Output the (x, y) coordinate of the center of the cell containing the given text.  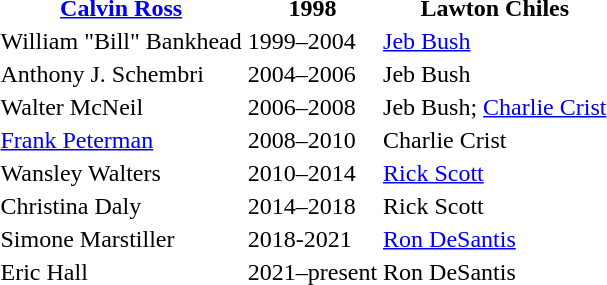
2004–2006 (312, 74)
2014–2018 (312, 206)
2010–2014 (312, 173)
2018-2021 (312, 239)
2006–2008 (312, 107)
1999–2004 (312, 41)
2008–2010 (312, 140)
